Search for the cell housing the specified text and yield its (X, Y) center coordinate. 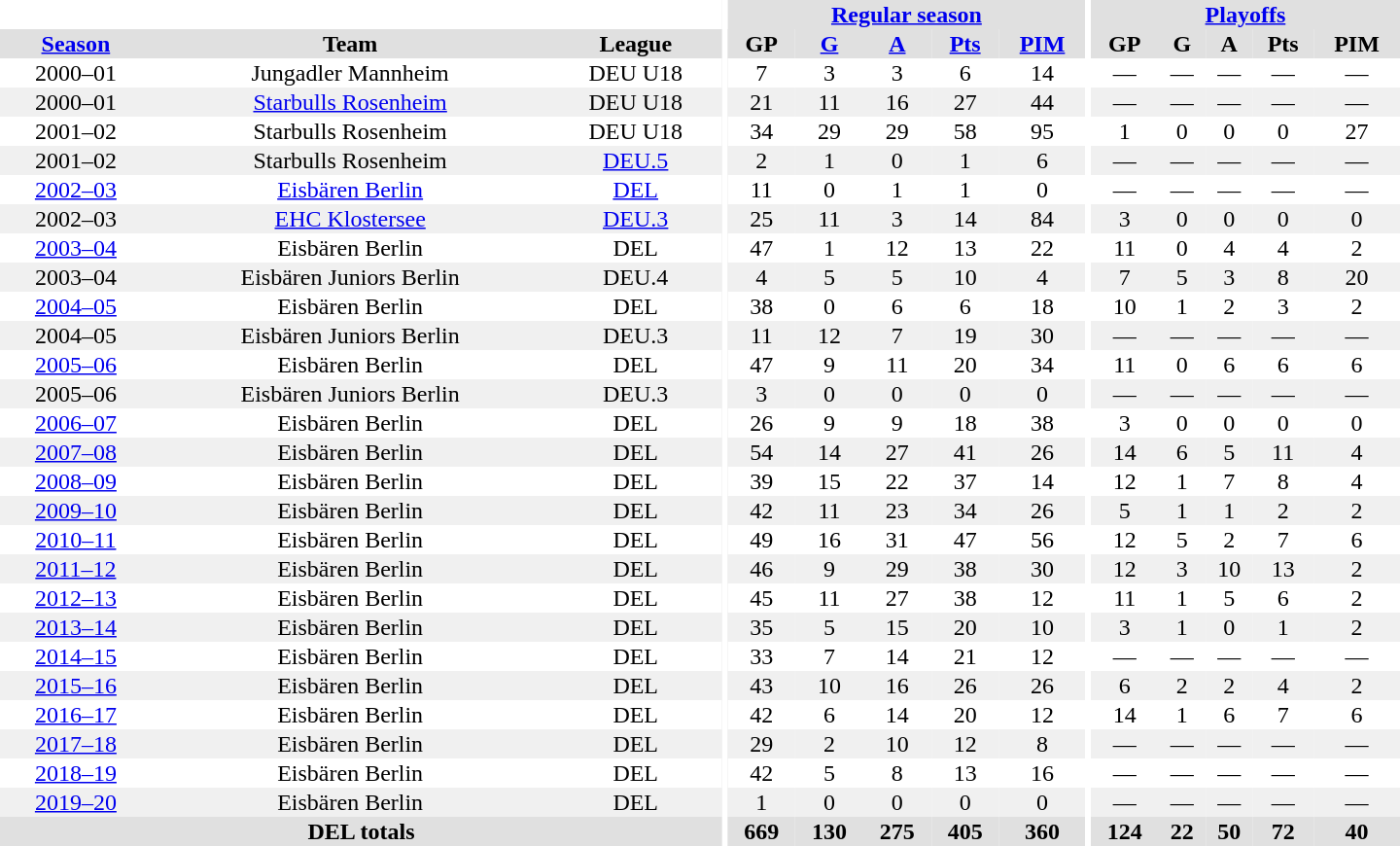
2015–16 (76, 686)
56 (1042, 540)
19 (965, 335)
43 (761, 686)
45 (761, 598)
Season (76, 44)
Team (350, 44)
84 (1042, 219)
2007–08 (76, 452)
23 (897, 511)
130 (829, 831)
54 (761, 452)
2016–17 (76, 715)
EHC Klostersee (350, 219)
72 (1283, 831)
360 (1042, 831)
58 (965, 131)
275 (897, 831)
DEU.4 (636, 277)
2011–12 (76, 569)
Jungadler Mannheim (350, 73)
2006–07 (76, 423)
2008–09 (76, 481)
41 (965, 452)
2017–18 (76, 744)
2014–15 (76, 656)
40 (1357, 831)
2012–13 (76, 598)
669 (761, 831)
25 (761, 219)
2019–20 (76, 802)
DEU.5 (636, 160)
44 (1042, 102)
Playoffs (1245, 15)
50 (1229, 831)
35 (761, 627)
2009–10 (76, 511)
37 (965, 481)
33 (761, 656)
DEL totals (362, 831)
95 (1042, 131)
124 (1125, 831)
405 (965, 831)
2018–19 (76, 773)
49 (761, 540)
2010–11 (76, 540)
46 (761, 569)
League (636, 44)
31 (897, 540)
Regular season (906, 15)
2013–14 (76, 627)
39 (761, 481)
